Identify which cell holds the provided text, then report its [x, y] central coordinate. 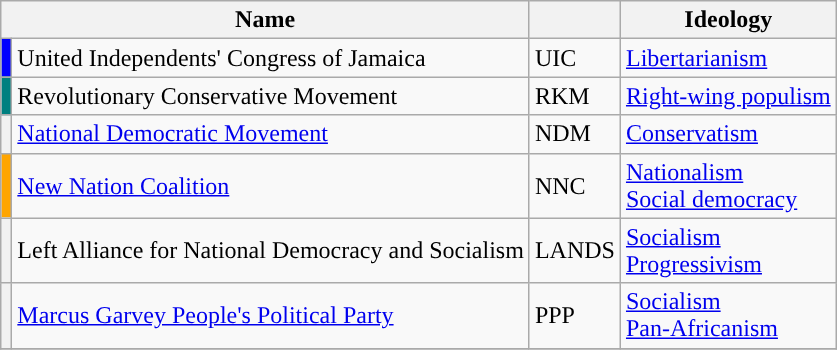
Marcus Garvey People's Political Party [271, 316]
RKM [574, 96]
Right-wing populism [728, 96]
UIC [574, 58]
Revolutionary Conservative Movement [271, 96]
Libertarianism [728, 58]
SocialismProgressivism [728, 250]
NDM [574, 134]
National Democratic Movement [271, 134]
Ideology [728, 20]
NNC [574, 186]
United Independents' Congress of Jamaica [271, 58]
Name [266, 20]
LANDS [574, 250]
NationalismSocial democracy [728, 186]
PPP [574, 316]
Conservatism [728, 134]
SocialismPan-Africanism [728, 316]
New Nation Coalition [271, 186]
Left Alliance for National Democracy and Socialism [271, 250]
